Provide the (x, y) coordinate of the cell's center where the given text is located.  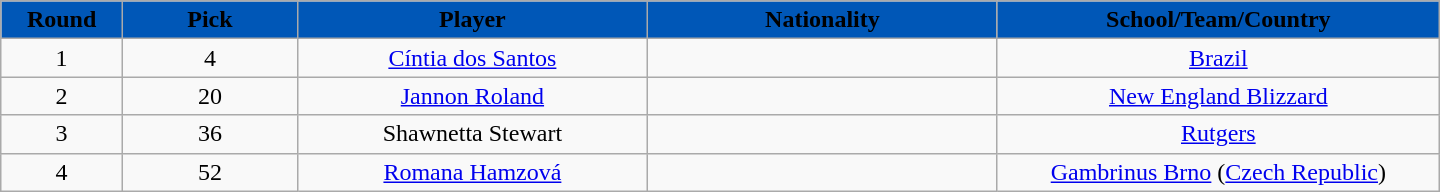
School/Team/Country (1218, 20)
Romana Hamzová (472, 172)
Cíntia dos Santos (472, 58)
Brazil (1218, 58)
Nationality (822, 20)
Rutgers (1218, 134)
Round (62, 20)
New England Blizzard (1218, 96)
2 (62, 96)
Pick (210, 20)
20 (210, 96)
Jannon Roland (472, 96)
Shawnetta Stewart (472, 134)
52 (210, 172)
36 (210, 134)
Gambrinus Brno (Czech Republic) (1218, 172)
1 (62, 58)
Player (472, 20)
3 (62, 134)
